Pinpoint the cell where the given text exists, returning its [X, Y] midpoint coordinate. 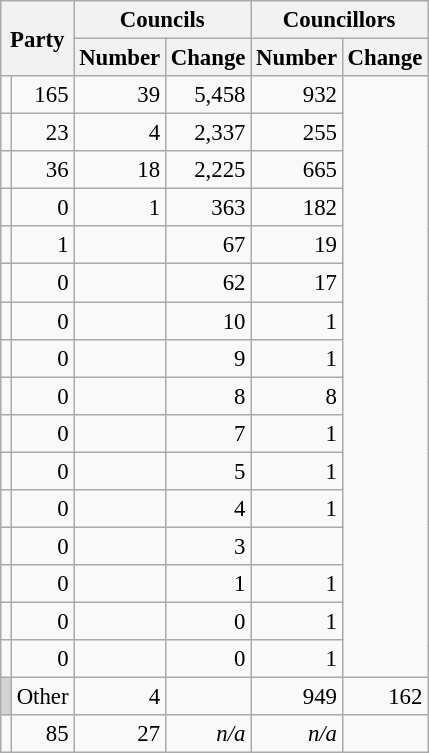
5 [208, 471]
363 [208, 208]
Other [42, 697]
19 [297, 245]
Party [38, 38]
2,225 [208, 170]
23 [42, 133]
36 [42, 170]
665 [297, 170]
62 [208, 283]
17 [297, 283]
67 [208, 245]
10 [208, 321]
182 [297, 208]
9 [208, 358]
Councils [162, 20]
Councillors [340, 20]
27 [120, 734]
255 [297, 133]
5,458 [208, 95]
932 [297, 95]
3 [208, 546]
7 [208, 433]
85 [42, 734]
949 [297, 697]
165 [42, 95]
2,337 [208, 133]
162 [384, 697]
39 [120, 95]
18 [120, 170]
